Return (x, y) of the center of cell containing provided text 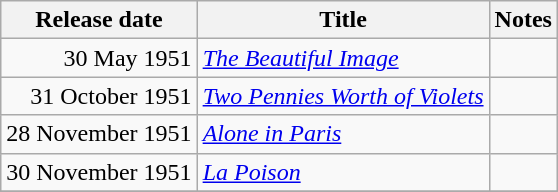
Alone in Paris (343, 134)
La Poison (343, 172)
The Beautiful Image (343, 58)
31 October 1951 (99, 96)
30 May 1951 (99, 58)
Title (343, 20)
30 November 1951 (99, 172)
Notes (523, 20)
Two Pennies Worth of Violets (343, 96)
Release date (99, 20)
28 November 1951 (99, 134)
